Identify which cell holds the provided text, then report its (x, y) central coordinate. 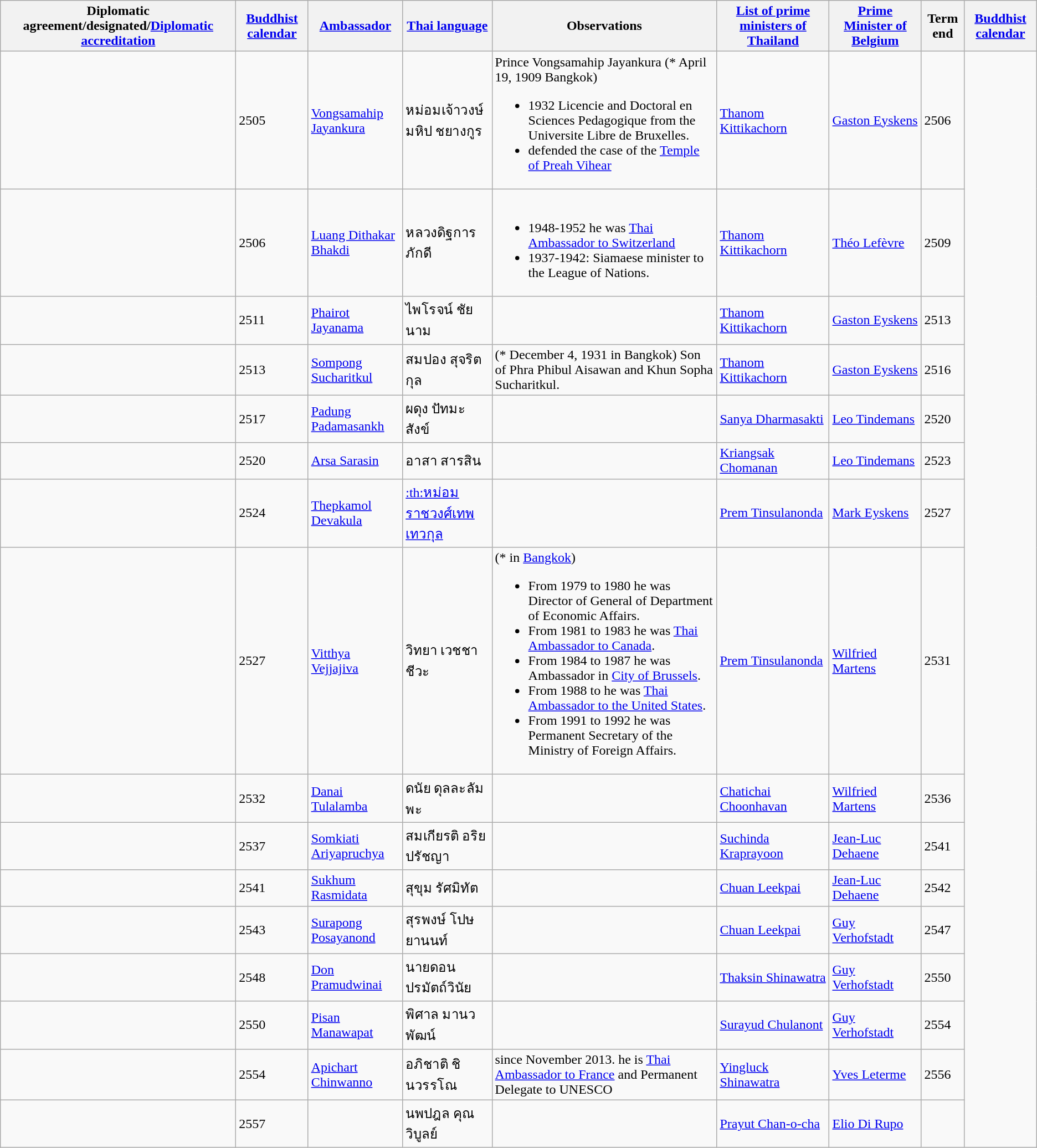
Sukhum Rasmidata (356, 888)
2523 (943, 461)
Ambassador (356, 26)
Danai Tulalamba (356, 798)
Arsa Sarasin (356, 461)
Suchinda Kraprayoon (773, 846)
since November 2013. he is Thai Ambassador to France and Permanent Delegate to UNESCO (604, 1074)
Phairot Jayanama (356, 320)
2517 (272, 419)
สมปอง สุจริตกุล (448, 370)
นพปฎล คุณวิบูลย์ (448, 1124)
Thai language (448, 26)
2505 (272, 120)
Thaksin Shinawatra (773, 977)
2524 (272, 513)
2537 (272, 846)
Term end (943, 26)
สมเกียรติ อริยปรัชญา (448, 846)
Diplomatic agreement/designated/Diplomatic accreditation (119, 26)
Padung Padamasankh (356, 419)
วิทยา เวชชาชีวะ (448, 661)
Pisan Manawapat (356, 1025)
Surayud Chulanont (773, 1025)
2556 (943, 1074)
Théo Lefèvre (875, 243)
Surapong Posayanond (356, 930)
Somkiati Ariyapruchya (356, 846)
Yingluck Shinawatra (773, 1074)
2531 (943, 661)
ผดุง ปัทมะสังข์ (448, 419)
พิศาล มานวพัฒน์ (448, 1025)
Elio Di Rupo (875, 1124)
Sompong Sucharitkul (356, 370)
:th:หม่อมราชวงศ์เทพ เทวกุล (448, 513)
Vongsamahip Jayankura (356, 120)
Thepkamol Devakula (356, 513)
นายดอน ปรมัตถ์วินัย (448, 977)
Observations (604, 26)
Prayut Chan-o-cha (773, 1124)
Kriangsak Chomanan (773, 461)
Luang Dithakar Bhakdi (356, 243)
อาสา สารสิน (448, 461)
2532 (272, 798)
Vitthya Vejjajiva (356, 661)
หลวงดิฐการภักดี (448, 243)
2548 (272, 977)
2543 (272, 930)
List of prime ministers of Thailand (773, 26)
2536 (943, 798)
Yves Leterme (875, 1074)
ไพโรจน์ ชัยนาม (448, 320)
Apichart Chinwanno (356, 1074)
สุรพงษ์ โปษยานนท์ (448, 930)
Chatichai Choonhavan (773, 798)
อภิชาติ ชินวรรโณ (448, 1074)
2557 (272, 1124)
2511 (272, 320)
2509 (943, 243)
2542 (943, 888)
Don Pramudwinai (356, 977)
2547 (943, 930)
Sanya Dharmasakti (773, 419)
ดนัย ดุลละลัมพะ (448, 798)
Prime Minister of Belgium (875, 26)
(* December 4, 1931 in Bangkok) Son of Phra Phibul Aisawan and Khun Sopha Sucharitkul. (604, 370)
สุขุม รัศมิทัต (448, 888)
1948-1952 he was Thai Ambassador to Switzerland1937-1942: Siamaese minister to the League of Nations. (604, 243)
2516 (943, 370)
Mark Eyskens (875, 513)
หม่อมเจ้าวงษ์มหิป ชยางกูร (448, 120)
